Detect which cell encompasses the target text, then output its (x, y) center coordinate. 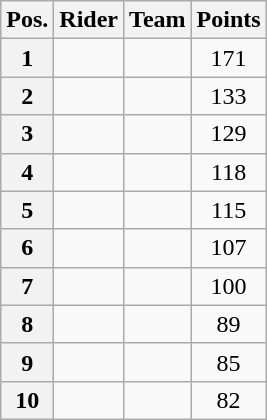
1 (28, 58)
Pos. (28, 20)
107 (228, 248)
82 (228, 400)
3 (28, 134)
7 (28, 286)
Team (158, 20)
118 (228, 172)
5 (28, 210)
89 (228, 324)
115 (228, 210)
100 (228, 286)
85 (228, 362)
171 (228, 58)
133 (228, 96)
Points (228, 20)
2 (28, 96)
Rider (89, 20)
4 (28, 172)
129 (228, 134)
8 (28, 324)
9 (28, 362)
6 (28, 248)
10 (28, 400)
